Scan for the cell matching the given text and deliver its (x, y) coordinate at center. 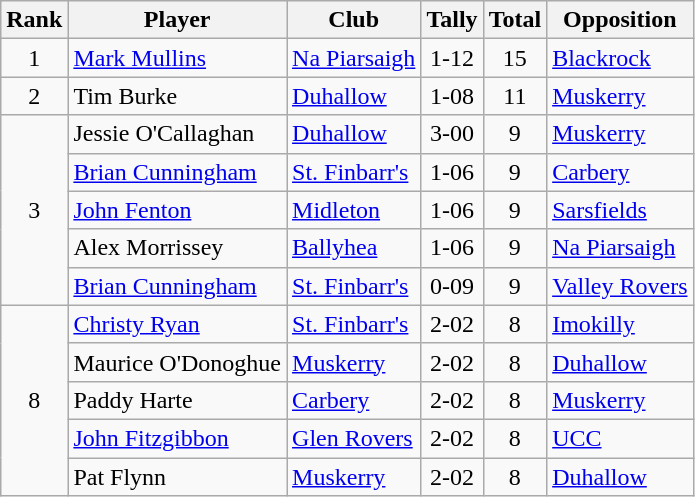
Imokilly (620, 324)
Mark Mullins (178, 58)
Opposition (620, 20)
1 (34, 58)
Total (515, 20)
3-00 (452, 134)
Sarsfields (620, 210)
15 (515, 58)
Tim Burke (178, 96)
Midleton (354, 210)
UCC (620, 438)
Paddy Harte (178, 400)
Jessie O'Callaghan (178, 134)
1-08 (452, 96)
Glen Rovers (354, 438)
Maurice O'Donoghue (178, 362)
Player (178, 20)
Tally (452, 20)
Rank (34, 20)
Valley Rovers (620, 286)
John Fenton (178, 210)
Club (354, 20)
11 (515, 96)
Blackrock (620, 58)
John Fitzgibbon (178, 438)
Ballyhea (354, 248)
2 (34, 96)
Alex Morrissey (178, 248)
3 (34, 210)
0-09 (452, 286)
1-12 (452, 58)
Pat Flynn (178, 477)
Christy Ryan (178, 324)
